Detect which cell encompasses the target text, then output its (X, Y) center coordinate. 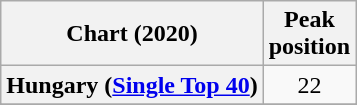
Hungary (Single Top 40) (132, 85)
22 (309, 85)
Peakposition (309, 34)
Chart (2020) (132, 34)
